Detect which cell encompasses the target text, then output its (x, y) center coordinate. 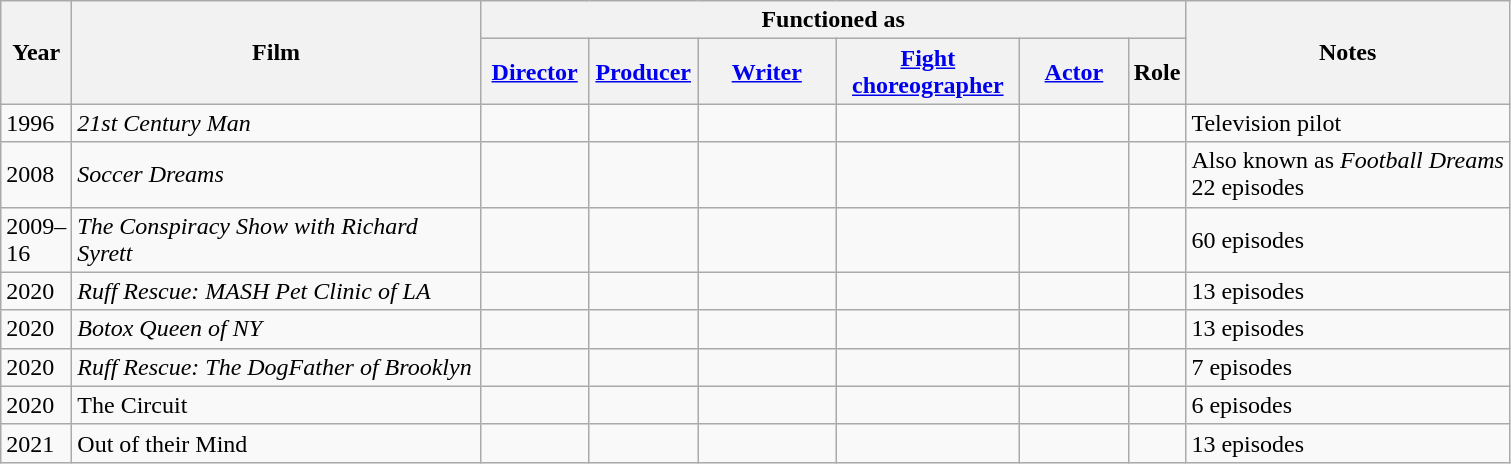
1996 (36, 123)
Director (534, 72)
Soccer Dreams (276, 174)
2009–16 (36, 240)
Year (36, 52)
2008 (36, 174)
Actor (1074, 72)
Role (1157, 72)
7 episodes (1348, 367)
Television pilot (1348, 123)
Fight choreographer (928, 72)
Botox Queen of NY (276, 329)
Writer (768, 72)
The Conspiracy Show with Richard Syrett (276, 240)
21st Century Man (276, 123)
The Circuit (276, 405)
2021 (36, 443)
Film (276, 52)
Ruff Rescue: The DogFather of Brooklyn (276, 367)
Ruff Rescue: MASH Pet Clinic of LA (276, 291)
Out of their Mind (276, 443)
Producer (644, 72)
6 episodes (1348, 405)
60 episodes (1348, 240)
Functioned as (833, 20)
Also known as Football Dreams22 episodes (1348, 174)
Notes (1348, 52)
